For the text-containing cell, return its midpoint in [x, y] coordinate format. 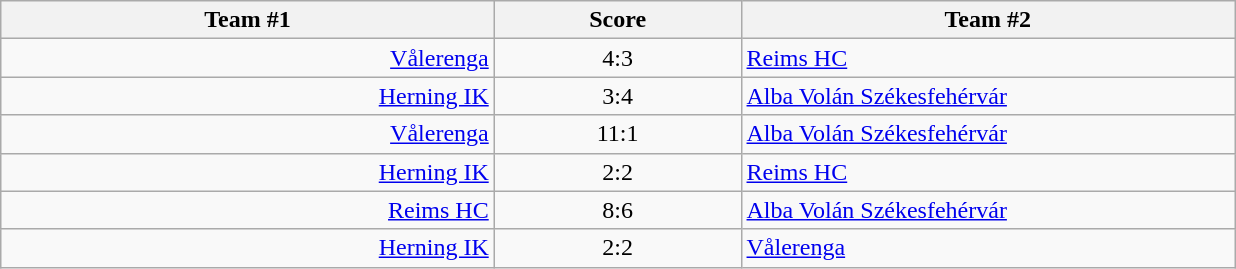
4:3 [618, 58]
11:1 [618, 134]
3:4 [618, 96]
8:6 [618, 210]
Team #1 [248, 20]
Team #2 [988, 20]
Score [618, 20]
